From the cell containing the given text, extract its center point as (X, Y) coordinate. 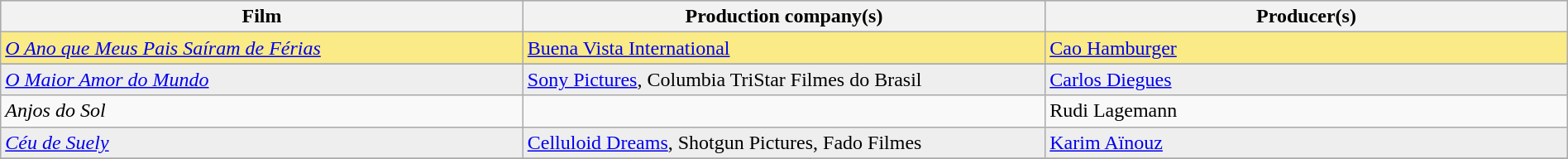
Film (262, 17)
Buena Vista International (784, 48)
Production company(s) (784, 17)
O Ano que Meus Pais Saíram de Férias (262, 48)
Sony Pictures, Columbia TriStar Filmes do Brasil (784, 79)
O Maior Amor do Mundo (262, 79)
Carlos Diegues (1307, 79)
Céu de Suely (262, 142)
Karim Aïnouz (1307, 142)
Celluloid Dreams, Shotgun Pictures, Fado Filmes (784, 142)
Cao Hamburger (1307, 48)
Rudi Lagemann (1307, 111)
Producer(s) (1307, 17)
Anjos do Sol (262, 111)
